Scan for the cell matching the given text and deliver its [X, Y] coordinate at center. 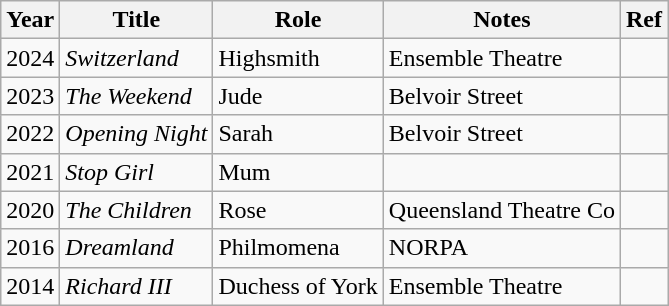
Ref [644, 20]
NORPA [502, 248]
2021 [30, 172]
Philmomena [298, 248]
The Children [136, 210]
2016 [30, 248]
Richard III [136, 286]
Highsmith [298, 58]
Stop Girl [136, 172]
Queensland Theatre Co [502, 210]
Year [30, 20]
2020 [30, 210]
2023 [30, 96]
2014 [30, 286]
Rose [298, 210]
Notes [502, 20]
2022 [30, 134]
Jude [298, 96]
Sarah [298, 134]
Switzerland [136, 58]
Mum [298, 172]
Duchess of York [298, 286]
Dreamland [136, 248]
Role [298, 20]
The Weekend [136, 96]
Title [136, 20]
2024 [30, 58]
Opening Night [136, 134]
